Find where the given text appears and provide that cell's center as [x, y] coordinate. 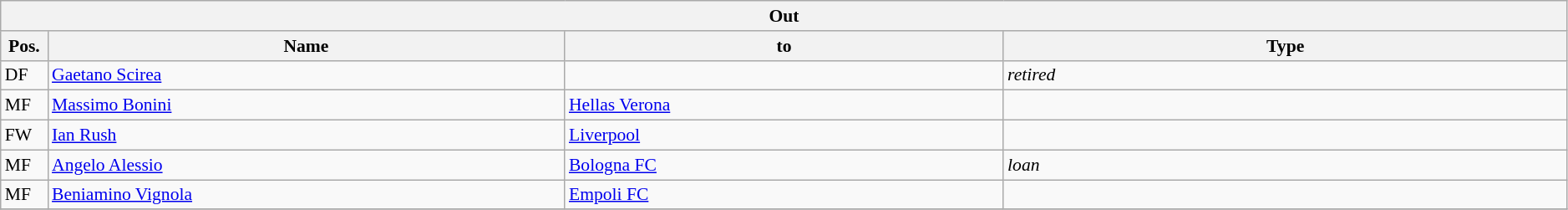
Massimo Bonini [306, 105]
Gaetano Scirea [306, 75]
loan [1285, 165]
Hellas Verona [784, 105]
Out [784, 16]
Pos. [24, 46]
DF [24, 75]
Empoli FC [784, 195]
Name [306, 46]
Liverpool [784, 136]
Beniamino Vignola [306, 195]
Bologna FC [784, 165]
FW [24, 136]
Ian Rush [306, 136]
retired [1285, 75]
Angelo Alessio [306, 165]
to [784, 46]
Type [1285, 46]
